Output the [X, Y] coordinate of the center of the cell containing the given text.  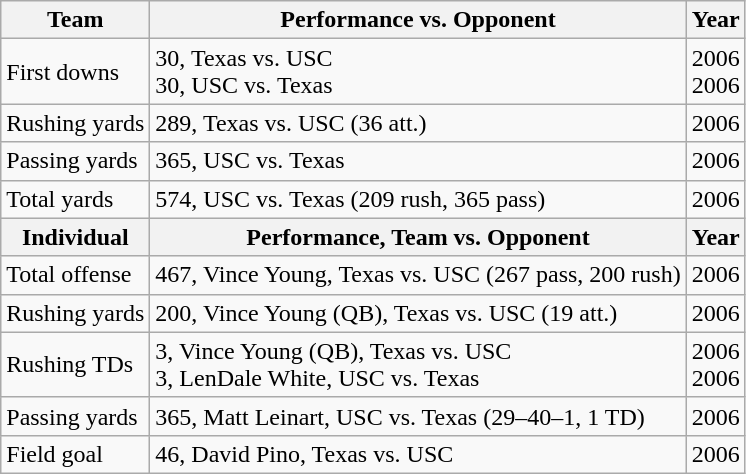
Total offense [76, 275]
Field goal [76, 454]
Team [76, 20]
574, USC vs. Texas (209 rush, 365 pass) [418, 199]
Performance vs. Opponent [418, 20]
Performance, Team vs. Opponent [418, 237]
First downs [76, 72]
Total yards [76, 199]
3, Vince Young (QB), Texas vs. USC3, LenDale White, USC vs. Texas [418, 364]
467, Vince Young, Texas vs. USC (267 pass, 200 rush) [418, 275]
365, USC vs. Texas [418, 161]
Individual [76, 237]
365, Matt Leinart, USC vs. Texas (29–40–1, 1 TD) [418, 416]
46, David Pino, Texas vs. USC [418, 454]
30, Texas vs. USC30, USC vs. Texas [418, 72]
200, Vince Young (QB), Texas vs. USC (19 att.) [418, 313]
289, Texas vs. USC (36 att.) [418, 123]
Rushing TDs [76, 364]
